Return the [X, Y] coordinate for the center point of the cell that contains the specified text.  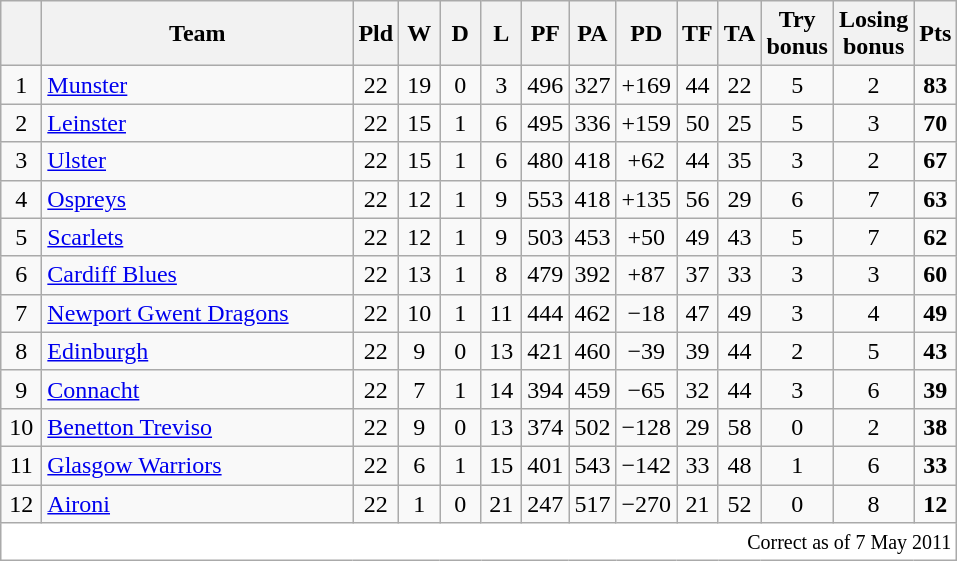
32 [698, 389]
56 [698, 199]
496 [546, 85]
Try bonus [797, 34]
25 [740, 123]
67 [936, 161]
502 [592, 427]
TF [698, 34]
50 [698, 123]
63 [936, 199]
62 [936, 237]
L [502, 34]
48 [740, 465]
Connacht [198, 389]
D [460, 34]
PD [646, 34]
553 [546, 199]
Pld [376, 34]
14 [502, 389]
503 [546, 237]
83 [936, 85]
401 [546, 465]
Leinster [198, 123]
247 [546, 503]
495 [546, 123]
543 [592, 465]
52 [740, 503]
Ospreys [198, 199]
−128 [646, 427]
Edinburgh [198, 351]
374 [546, 427]
+169 [646, 85]
327 [592, 85]
−142 [646, 465]
38 [936, 427]
−39 [646, 351]
Pts [936, 34]
35 [740, 161]
336 [592, 123]
−18 [646, 313]
19 [420, 85]
Correct as of 7 May 2011 [479, 542]
392 [592, 275]
479 [546, 275]
394 [546, 389]
47 [698, 313]
60 [936, 275]
58 [740, 427]
453 [592, 237]
480 [546, 161]
Cardiff Blues [198, 275]
37 [698, 275]
70 [936, 123]
462 [592, 313]
Benetton Treviso [198, 427]
PF [546, 34]
Scarlets [198, 237]
W [420, 34]
Ulster [198, 161]
421 [546, 351]
TA [740, 34]
+135 [646, 199]
Team [198, 34]
Glasgow Warriors [198, 465]
459 [592, 389]
Newport Gwent Dragons [198, 313]
460 [592, 351]
Losing bonus [873, 34]
−65 [646, 389]
+62 [646, 161]
Munster [198, 85]
−270 [646, 503]
444 [546, 313]
+159 [646, 123]
+87 [646, 275]
517 [592, 503]
+50 [646, 237]
Aironi [198, 503]
PA [592, 34]
